For the text-containing cell, return its midpoint in [X, Y] coordinate format. 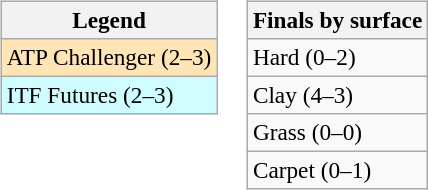
Finals by surface [337, 20]
ITF Futures (2–3) [108, 95]
Legend [108, 20]
Grass (0–0) [337, 133]
Hard (0–2) [337, 57]
ATP Challenger (2–3) [108, 57]
Clay (4–3) [337, 95]
Carpet (0–1) [337, 171]
